Determine the [x, y] coordinate at the center of the cell enclosing the given text.  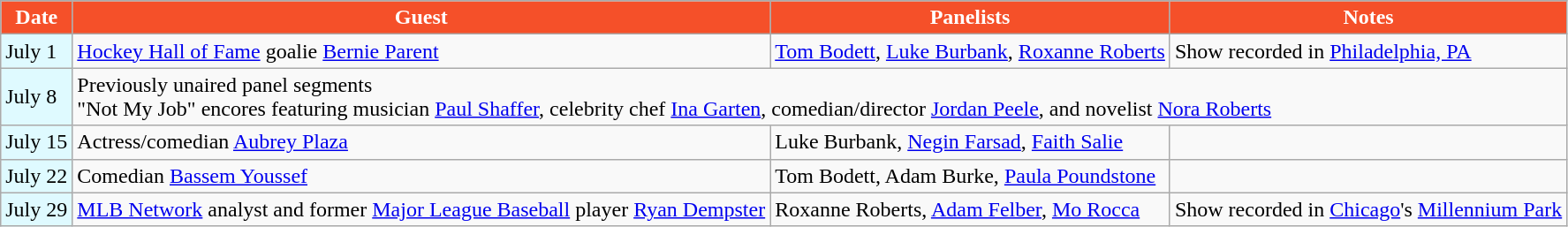
Show recorded in Chicago's Millennium Park [1367, 209]
Show recorded in Philadelphia, PA [1367, 51]
July 8 [37, 97]
Actress/comedian Aubrey Plaza [421, 142]
July 15 [37, 142]
Panelists [970, 18]
Notes [1367, 18]
Guest [421, 18]
July 1 [37, 51]
Roxanne Roberts, Adam Felber, Mo Rocca [970, 209]
July 22 [37, 176]
Tom Bodett, Adam Burke, Paula Poundstone [970, 176]
Date [37, 18]
Luke Burbank, Negin Farsad, Faith Salie [970, 142]
July 29 [37, 209]
Hockey Hall of Fame goalie Bernie Parent [421, 51]
MLB Network analyst and former Major League Baseball player Ryan Dempster [421, 209]
Comedian Bassem Youssef [421, 176]
Tom Bodett, Luke Burbank, Roxanne Roberts [970, 51]
